From the cell containing the given text, extract its center point as [x, y] coordinate. 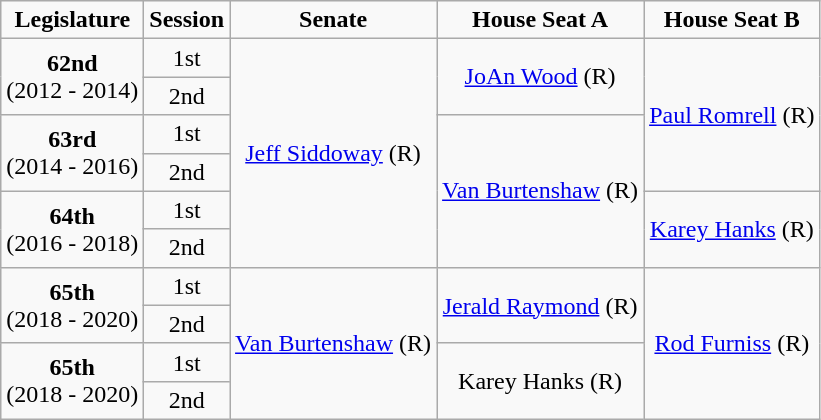
House Seat B [732, 20]
Paul Romrell (R) [732, 115]
Legislature [72, 20]
62nd (2012 - 2014) [72, 77]
Session [187, 20]
Jeff Siddoway (R) [334, 153]
Senate [334, 20]
Rod Furniss (R) [732, 343]
JoAn Wood (R) [540, 77]
64th (2016 - 2018) [72, 229]
63rd (2014 - 2016) [72, 153]
Jerald Raymond (R) [540, 305]
House Seat A [540, 20]
